Scan for the cell matching the given text and deliver its [X, Y] coordinate at center. 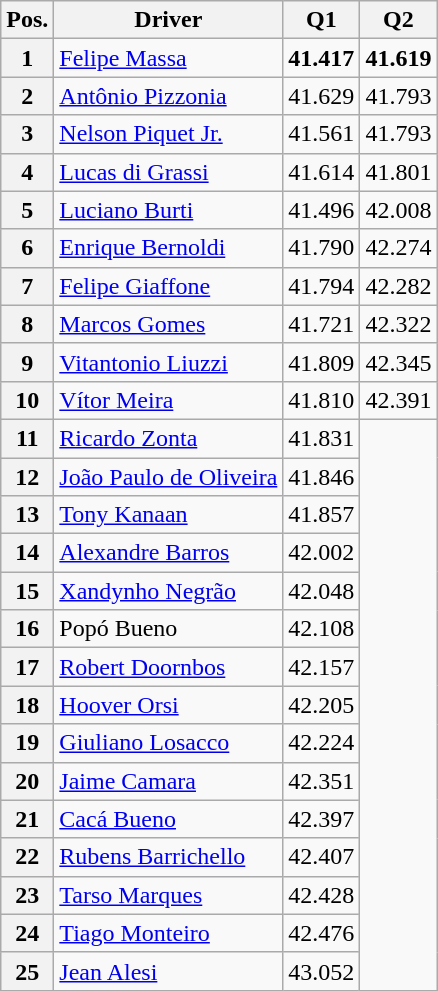
Cacá Bueno [168, 819]
14 [28, 553]
Giuliano Losacco [168, 743]
41.857 [322, 515]
42.428 [322, 895]
Lucas di Grassi [168, 172]
João Paulo de Oliveira [168, 477]
42.205 [322, 705]
Q1 [322, 20]
42.345 [398, 362]
Robert Doornbos [168, 667]
42.476 [322, 933]
19 [28, 743]
42.002 [322, 553]
42.224 [322, 743]
Vítor Meira [168, 400]
41.794 [322, 286]
41.801 [398, 172]
Luciano Burti [168, 210]
42.008 [398, 210]
5 [28, 210]
Popó Bueno [168, 629]
Hoover Orsi [168, 705]
Tony Kanaan [168, 515]
41.614 [322, 172]
4 [28, 172]
9 [28, 362]
Vitantonio Liuzzi [168, 362]
42.322 [398, 324]
2 [28, 96]
Tarso Marques [168, 895]
41.629 [322, 96]
41.809 [322, 362]
12 [28, 477]
Nelson Piquet Jr. [168, 134]
Pos. [28, 20]
42.108 [322, 629]
25 [28, 971]
Enrique Bernoldi [168, 248]
21 [28, 819]
17 [28, 667]
41.790 [322, 248]
20 [28, 781]
41.561 [322, 134]
Tiago Monteiro [168, 933]
42.391 [398, 400]
41.846 [322, 477]
42.407 [322, 857]
42.048 [322, 591]
Antônio Pizzonia [168, 96]
42.351 [322, 781]
Rubens Barrichello [168, 857]
Q2 [398, 20]
Driver [168, 20]
Felipe Giaffone [168, 286]
Marcos Gomes [168, 324]
Alexandre Barros [168, 553]
23 [28, 895]
8 [28, 324]
3 [28, 134]
10 [28, 400]
22 [28, 857]
41.417 [322, 58]
7 [28, 286]
41.619 [398, 58]
43.052 [322, 971]
Xandynho Negrão [168, 591]
41.810 [322, 400]
Jaime Camara [168, 781]
1 [28, 58]
15 [28, 591]
24 [28, 933]
6 [28, 248]
42.282 [398, 286]
41.496 [322, 210]
Jean Alesi [168, 971]
42.274 [398, 248]
41.721 [322, 324]
16 [28, 629]
Felipe Massa [168, 58]
Ricardo Zonta [168, 438]
42.397 [322, 819]
41.831 [322, 438]
13 [28, 515]
18 [28, 705]
42.157 [322, 667]
11 [28, 438]
